Locate the cell with the specified text and output its (x, y) center coordinate. 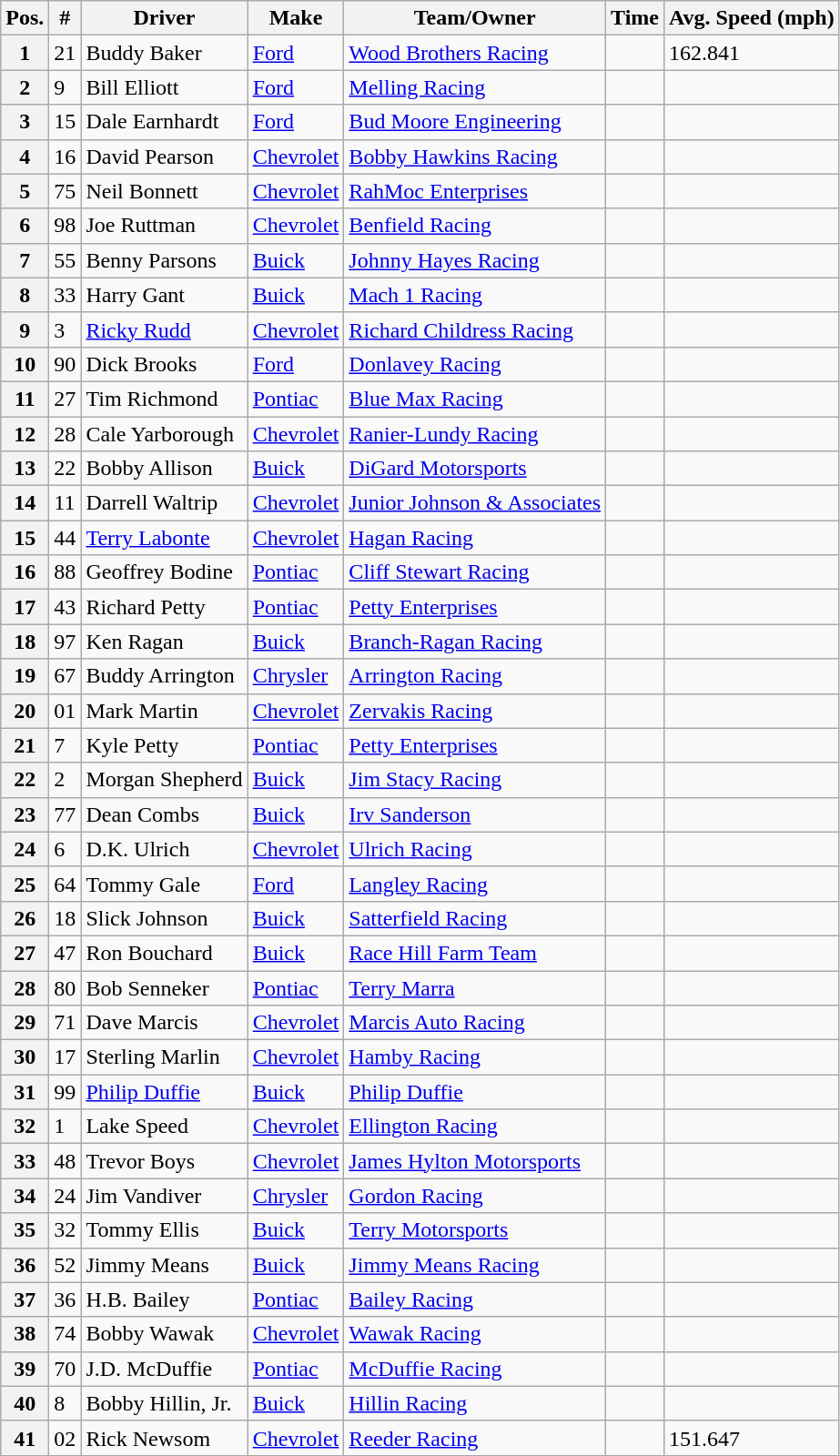
Marcis Auto Racing (475, 1023)
41 (25, 1438)
DiGard Motorsports (475, 469)
64 (66, 884)
99 (66, 1092)
Bud Moore Engineering (475, 122)
Dave Marcis (164, 1023)
Trevor Boys (164, 1161)
Cale Yarborough (164, 434)
James Hylton Motorsports (475, 1161)
12 (25, 434)
43 (66, 607)
48 (66, 1161)
31 (25, 1092)
Branch-Ragan Racing (475, 642)
Bobby Hillin, Jr. (164, 1403)
Gordon Racing (475, 1196)
Ulrich Racing (475, 849)
Donlavey Racing (475, 364)
4 (25, 157)
98 (66, 226)
Dick Brooks (164, 364)
151.647 (752, 1438)
Race Hill Farm Team (475, 953)
01 (66, 711)
Melling Racing (475, 87)
Mark Martin (164, 711)
McDuffie Racing (475, 1369)
20 (25, 711)
Harry Gant (164, 295)
Hagan Racing (475, 538)
Richard Petty (164, 607)
Arrington Racing (475, 676)
Geoffrey Bodine (164, 572)
Team/Owner (475, 18)
39 (25, 1369)
Time (635, 18)
Blue Max Racing (475, 399)
Hamby Racing (475, 1057)
RahMoc Enterprises (475, 191)
26 (25, 918)
Terry Labonte (164, 538)
Slick Johnson (164, 918)
Bobby Hawkins Racing (475, 157)
Richard Childress Racing (475, 329)
71 (66, 1023)
Bill Elliott (164, 87)
77 (66, 814)
Mach 1 Racing (475, 295)
55 (66, 260)
97 (66, 642)
13 (25, 469)
Pos. (25, 18)
Zervakis Racing (475, 711)
10 (25, 364)
Rick Newsom (164, 1438)
Kyle Petty (164, 745)
Sterling Marlin (164, 1057)
Darrell Waltrip (164, 503)
Benny Parsons (164, 260)
25 (25, 884)
Johnny Hayes Racing (475, 260)
Buddy Baker (164, 53)
14 (25, 503)
Benfield Racing (475, 226)
Satterfield Racing (475, 918)
35 (25, 1230)
Bobby Wawak (164, 1334)
Jim Stacy Racing (475, 780)
# (66, 18)
Bob Senneker (164, 987)
Hillin Racing (475, 1403)
44 (66, 538)
H.B. Bailey (164, 1299)
Ron Bouchard (164, 953)
Jimmy Means Racing (475, 1265)
Make (296, 18)
52 (66, 1265)
Reeder Racing (475, 1438)
Jim Vandiver (164, 1196)
Irv Sanderson (475, 814)
D.K. Ulrich (164, 849)
Joe Ruttman (164, 226)
Ricky Rudd (164, 329)
Junior Johnson & Associates (475, 503)
88 (66, 572)
80 (66, 987)
Buddy Arrington (164, 676)
29 (25, 1023)
Tommy Ellis (164, 1230)
37 (25, 1299)
Jimmy Means (164, 1265)
47 (66, 953)
Morgan Shepherd (164, 780)
Ken Ragan (164, 642)
90 (66, 364)
Lake Speed (164, 1127)
Driver (164, 18)
5 (25, 191)
Wawak Racing (475, 1334)
Ranier-Lundy Racing (475, 434)
02 (66, 1438)
Dean Combs (164, 814)
Ellington Racing (475, 1127)
Wood Brothers Racing (475, 53)
23 (25, 814)
Bobby Allison (164, 469)
75 (66, 191)
162.841 (752, 53)
Dale Earnhardt (164, 122)
David Pearson (164, 157)
Terry Marra (475, 987)
34 (25, 1196)
Tommy Gale (164, 884)
Langley Racing (475, 884)
Cliff Stewart Racing (475, 572)
J.D. McDuffie (164, 1369)
38 (25, 1334)
74 (66, 1334)
Terry Motorsports (475, 1230)
30 (25, 1057)
Tim Richmond (164, 399)
70 (66, 1369)
40 (25, 1403)
19 (25, 676)
67 (66, 676)
Neil Bonnett (164, 191)
Bailey Racing (475, 1299)
Avg. Speed (mph) (752, 18)
